Return the (X, Y) coordinate for the center point of the cell that contains the specified text.  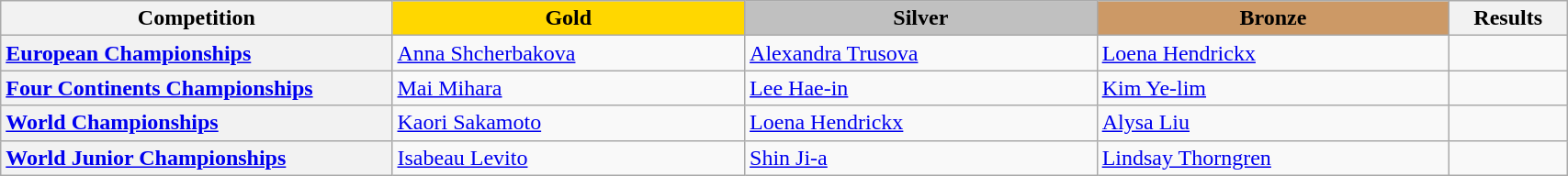
Mai Mihara (569, 88)
Silver (921, 18)
Four Continents Championships (197, 88)
Shin Ji-a (921, 158)
Kaori Sakamoto (569, 123)
Lee Hae-in (921, 88)
Bronze (1273, 18)
Anna Shcherbakova (569, 53)
World Championships (197, 123)
Gold (569, 18)
Results (1508, 18)
Competition (197, 18)
Kim Ye-lim (1273, 88)
Lindsay Thorngren (1273, 158)
European Championships (197, 53)
World Junior Championships (197, 158)
Alexandra Trusova (921, 53)
Alysa Liu (1273, 123)
Isabeau Levito (569, 158)
